Locate the cell with the specified text and output its (X, Y) center coordinate. 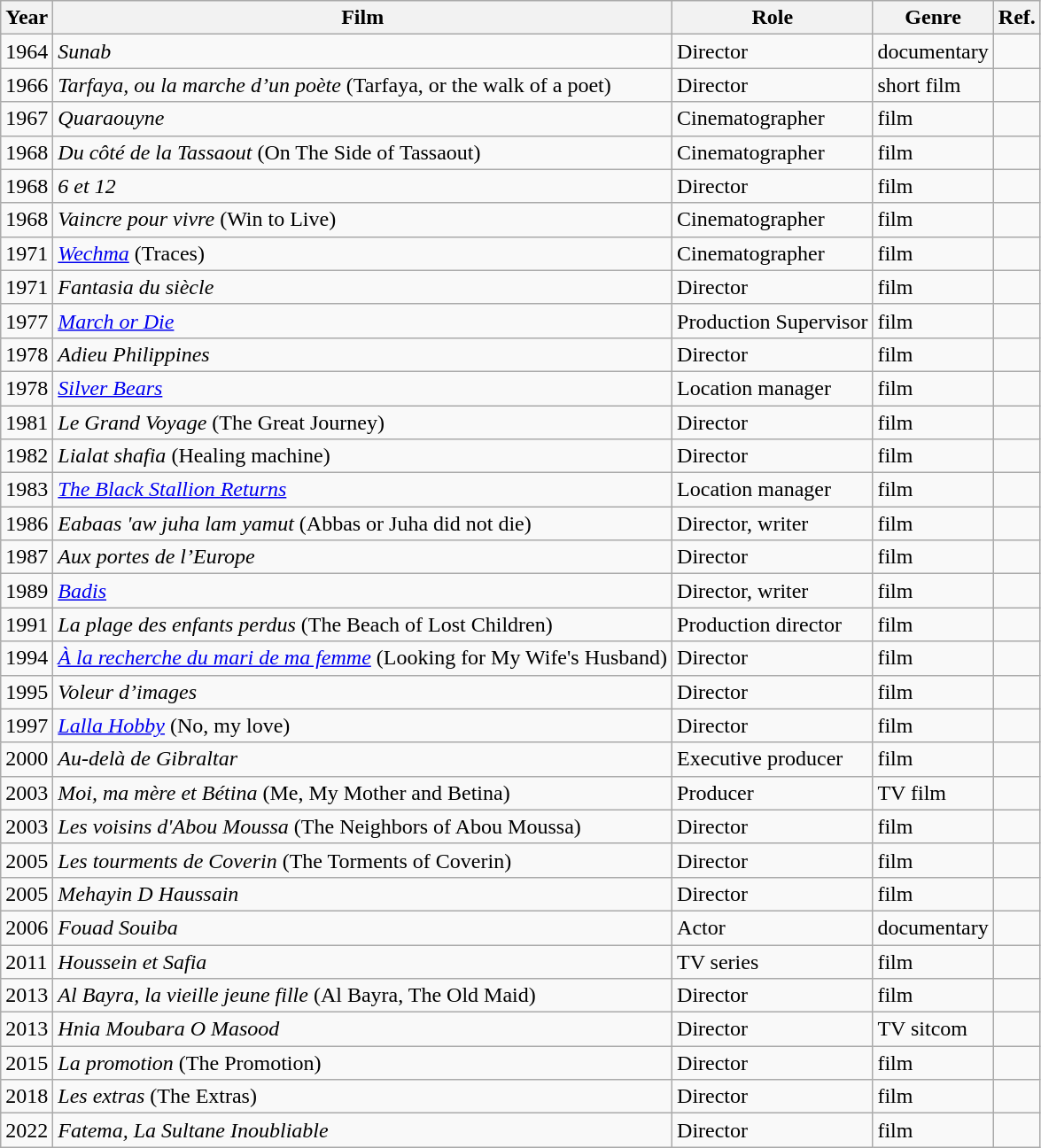
Mehayin D Haussain (363, 894)
March or Die (363, 321)
2006 (27, 927)
1987 (27, 557)
2000 (27, 759)
Les tourments de Coverin (The Torments of Coverin) (363, 860)
1989 (27, 591)
Role (773, 18)
Hnia Moubara O Masood (363, 1029)
Year (27, 18)
Production Supervisor (773, 321)
1982 (27, 456)
Ref. (1017, 18)
Fouad Souiba (363, 927)
Sunab (363, 51)
Badis (363, 591)
6 et 12 (363, 186)
2015 (27, 1063)
Wechma (Traces) (363, 253)
La promotion (The Promotion) (363, 1063)
2022 (27, 1130)
Aux portes de l’Europe (363, 557)
1997 (27, 725)
Production director (773, 624)
TV sitcom (933, 1029)
Lalla Hobby (No, my love) (363, 725)
Al Bayra, la vieille jeune fille (Al Bayra, The Old Maid) (363, 996)
Houssein et Safia (363, 961)
short film (933, 85)
1977 (27, 321)
Vaincre pour vivre (Win to Live) (363, 220)
1981 (27, 423)
1983 (27, 490)
Du côté de la Tassaout (On The Side of Tassaout) (363, 152)
Tarfaya, ou la marche d’un poète (Tarfaya, or the walk of a poet) (363, 85)
Fantasia du siècle (363, 287)
1994 (27, 658)
Genre (933, 18)
TV series (773, 961)
2018 (27, 1097)
Actor (773, 927)
Eabaas 'aw juha lam yamut (Abbas or Juha did not die) (363, 524)
Les voisins d'Abou Moussa (The Neighbors of Abou Moussa) (363, 826)
1995 (27, 692)
Les extras (The Extras) (363, 1097)
Quaraouyne (363, 119)
Fatema, La Sultane Inoubliable (363, 1130)
Voleur d’images (363, 692)
2011 (27, 961)
Film (363, 18)
Executive producer (773, 759)
1967 (27, 119)
Adieu Philippines (363, 354)
1966 (27, 85)
Le Grand Voyage (The Great Journey) (363, 423)
La plage des enfants perdus (The Beach of Lost Children) (363, 624)
Moi, ma mère et Bétina (Me, My Mother and Betina) (363, 793)
Silver Bears (363, 388)
TV film (933, 793)
The Black Stallion Returns (363, 490)
Producer (773, 793)
1964 (27, 51)
À la recherche du mari de ma femme (Looking for My Wife's Husband) (363, 658)
1991 (27, 624)
1986 (27, 524)
Au-delà de Gibraltar (363, 759)
Lialat shafia (Healing machine) (363, 456)
